Return the [x, y] coordinate for the center point of the cell that contains the specified text.  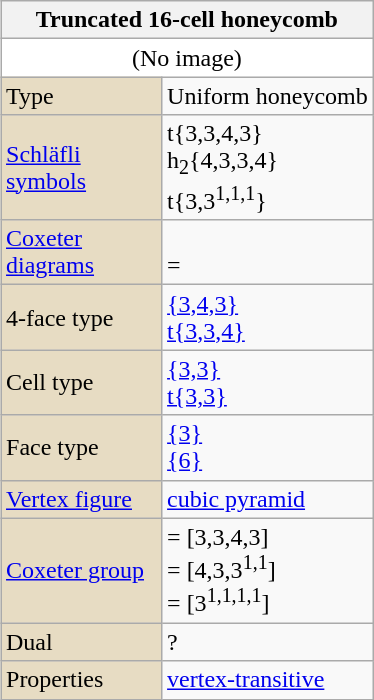
4-face type [80, 318]
{3}{6} [268, 448]
= [268, 252]
Properties [80, 680]
Type [80, 96]
(No image) [186, 58]
Dual [80, 642]
Vertex figure [80, 499]
Face type [80, 448]
= [3,3,4,3] = [4,3,31,1] = [31,1,1,1] [268, 570]
vertex-transitive [268, 680]
cubic pyramid [268, 499]
{3,3}t{3,3} [268, 382]
Truncated 16-cell honeycomb [186, 20]
Coxeter group [80, 570]
? [268, 642]
t{3,3,4,3}h2{4,3,3,4}t{3,31,1,1} [268, 168]
Cell type [80, 382]
Schläfli symbols [80, 168]
Uniform honeycomb [268, 96]
Coxeter diagrams [80, 252]
{3,4,3} t{3,3,4} [268, 318]
